Provide the [x, y] coordinate of the cell's center where the given text is located.  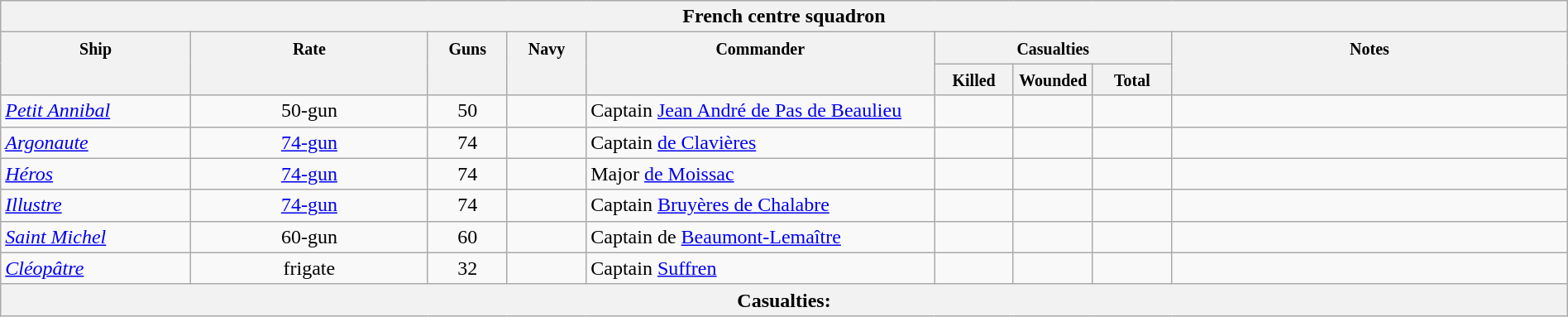
Captain Bruyères de Chalabre [761, 205]
Cléopâtre [96, 268]
Guns [467, 64]
60 [467, 237]
frigate [309, 268]
Ship [96, 64]
60-gun [309, 237]
Casualties [1054, 48]
32 [467, 268]
Wounded [1053, 79]
Casualties: [784, 300]
Navy [547, 64]
Killed [974, 79]
Notes [1370, 64]
French centre squadron [784, 17]
Argonaute [96, 142]
Commander [761, 64]
50 [467, 111]
Rate [309, 64]
Héros [96, 174]
Total [1132, 79]
Captain Jean André de Pas de Beaulieu [761, 111]
Captain Suffren [761, 268]
Captain de Beaumont-Lemaître [761, 237]
Illustre [96, 205]
Major de Moissac [761, 174]
Captain de Clavières [761, 142]
50-gun [309, 111]
Petit Annibal [96, 111]
Saint Michel [96, 237]
